Find where the given text appears and provide that cell's center as [X, Y] coordinate. 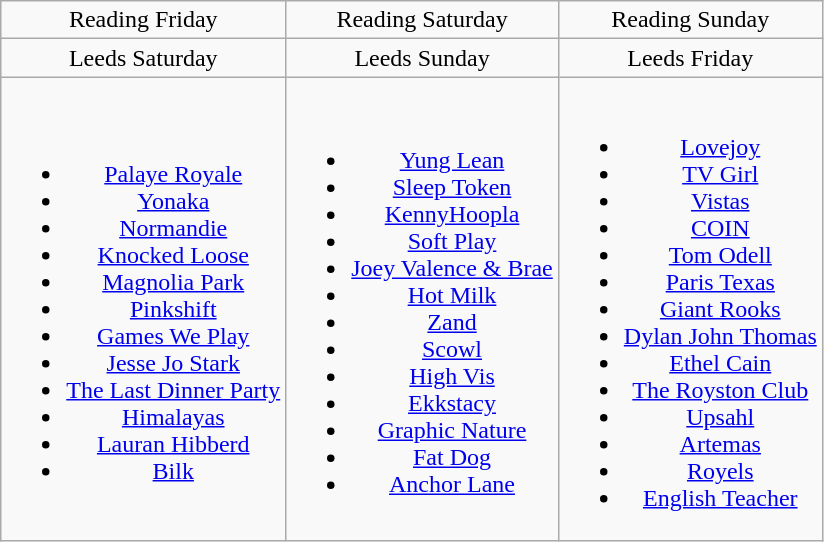
Yung LeanSleep TokenKennyHooplaSoft PlayJoey Valence & BraeHot MilkZandScowlHigh VisEkkstacyGraphic NatureFat DogAnchor Lane [422, 309]
Reading Friday [144, 20]
Reading Saturday [422, 20]
Palaye RoyaleYonakaNormandieKnocked LooseMagnolia ParkPinkshiftGames We PlayJesse Jo StarkThe Last Dinner PartyHimalayasLauran HibberdBilk [144, 309]
Reading Sunday [690, 20]
Leeds Sunday [422, 58]
LovejoyTV GirlVistasCOINTom OdellParis TexasGiant RooksDylan John ThomasEthel CainThe Royston ClubUpsahlArtemasRoyelsEnglish Teacher [690, 309]
Leeds Saturday [144, 58]
Leeds Friday [690, 58]
